Extract the [x, y] coordinate from the center of the cell holding the provided text.  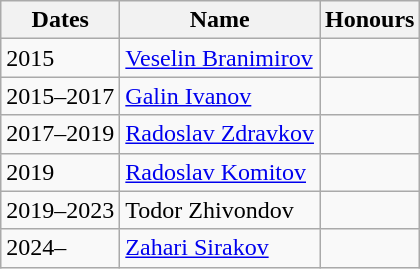
2024– [60, 248]
2017–2019 [60, 134]
Todor Zhivondov [220, 210]
Galin Ivanov [220, 96]
2015–2017 [60, 96]
Dates [60, 20]
Radoslav Komitov [220, 172]
Name [220, 20]
Zahari Sirakov [220, 248]
2019 [60, 172]
Veselin Branimirov [220, 58]
Radoslav Zdravkov [220, 134]
2019–2023 [60, 210]
2015 [60, 58]
Honours [370, 20]
